Return the (x, y) coordinate for the center point of the cell that contains the specified text.  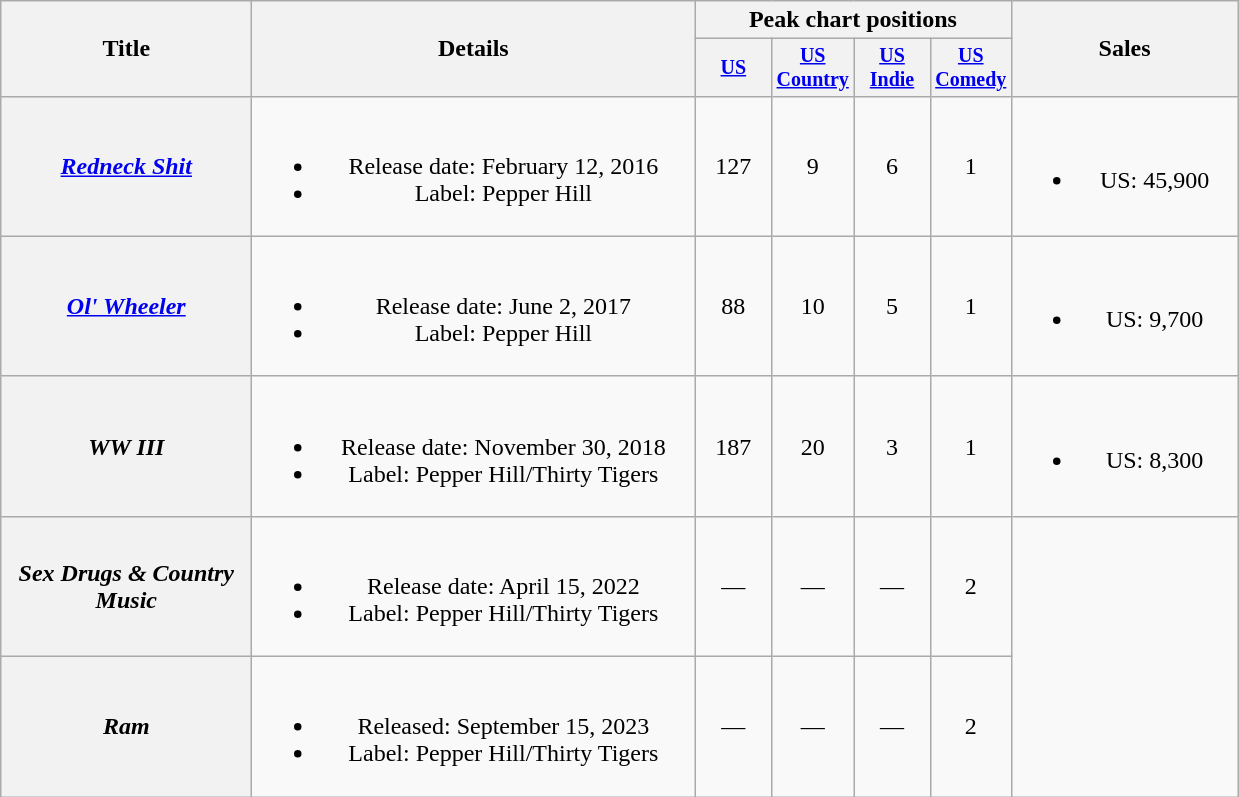
US: 9,700 (1124, 306)
20 (813, 446)
US (734, 68)
Release date: November 30, 2018Label: Pepper Hill/Thirty Tigers (474, 446)
Details (474, 49)
Ol' Wheeler (126, 306)
Peak chart positions (853, 20)
US Comedy (970, 68)
Release date: April 15, 2022Label: Pepper Hill/Thirty Tigers (474, 586)
US Indie (892, 68)
Released: September 15, 2023Label: Pepper Hill/Thirty Tigers (474, 727)
Ram (126, 727)
5 (892, 306)
6 (892, 166)
Sex Drugs & Country Music (126, 586)
US: 8,300 (1124, 446)
Sales (1124, 49)
187 (734, 446)
Redneck Shit (126, 166)
88 (734, 306)
3 (892, 446)
10 (813, 306)
US Country (813, 68)
9 (813, 166)
Title (126, 49)
127 (734, 166)
US: 45,900 (1124, 166)
Release date: February 12, 2016Label: Pepper Hill (474, 166)
Release date: June 2, 2017Label: Pepper Hill (474, 306)
WW III (126, 446)
